For the text-containing cell, return its midpoint in [X, Y] coordinate format. 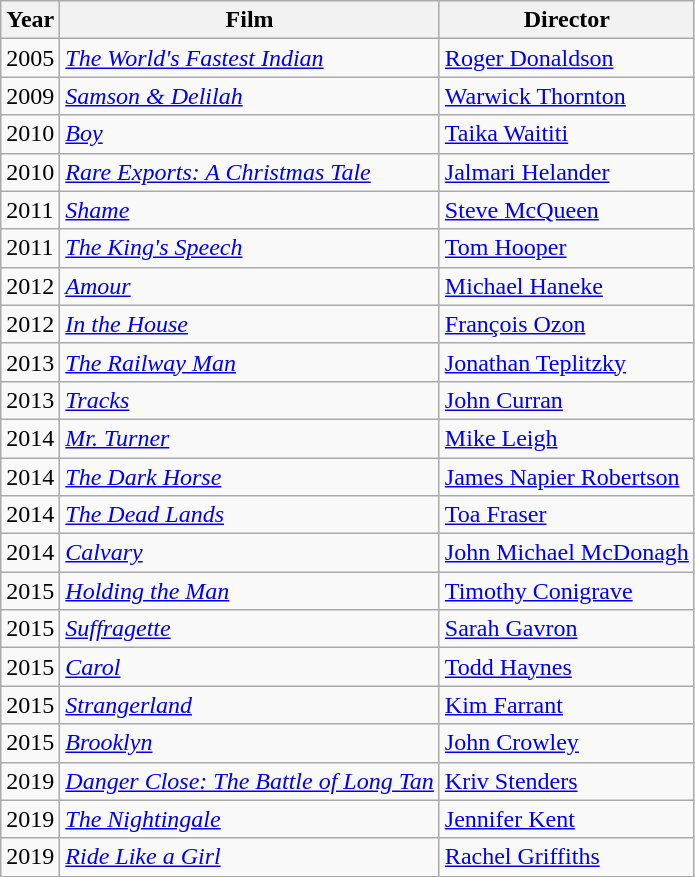
John Curran [566, 400]
Sarah Gavron [566, 629]
The Railway Man [250, 362]
2005 [30, 58]
Jalmari Helander [566, 172]
Warwick Thornton [566, 96]
Mr. Turner [250, 438]
Tracks [250, 400]
The Dead Lands [250, 515]
Suffragette [250, 629]
Timothy Conigrave [566, 591]
Toa Fraser [566, 515]
The Nightingale [250, 819]
Steve McQueen [566, 210]
James Napier Robertson [566, 477]
In the House [250, 324]
Boy [250, 134]
The Dark Horse [250, 477]
Calvary [250, 553]
Taika Waititi [566, 134]
Holding the Man [250, 591]
Brooklyn [250, 743]
Jonathan Teplitzky [566, 362]
Jennifer Kent [566, 819]
Director [566, 20]
Rachel Griffiths [566, 857]
The World's Fastest Indian [250, 58]
John Michael McDonagh [566, 553]
Year [30, 20]
Shame [250, 210]
Mike Leigh [566, 438]
Todd Haynes [566, 667]
Strangerland [250, 705]
2009 [30, 96]
Kim Farrant [566, 705]
Kriv Stenders [566, 781]
Film [250, 20]
Michael Haneke [566, 286]
The King's Speech [250, 248]
Rare Exports: A Christmas Tale [250, 172]
Samson & Delilah [250, 96]
Amour [250, 286]
Roger Donaldson [566, 58]
François Ozon [566, 324]
John Crowley [566, 743]
Carol [250, 667]
Danger Close: The Battle of Long Tan [250, 781]
Tom Hooper [566, 248]
Ride Like a Girl [250, 857]
